Detect which cell encompasses the target text, then output its (X, Y) center coordinate. 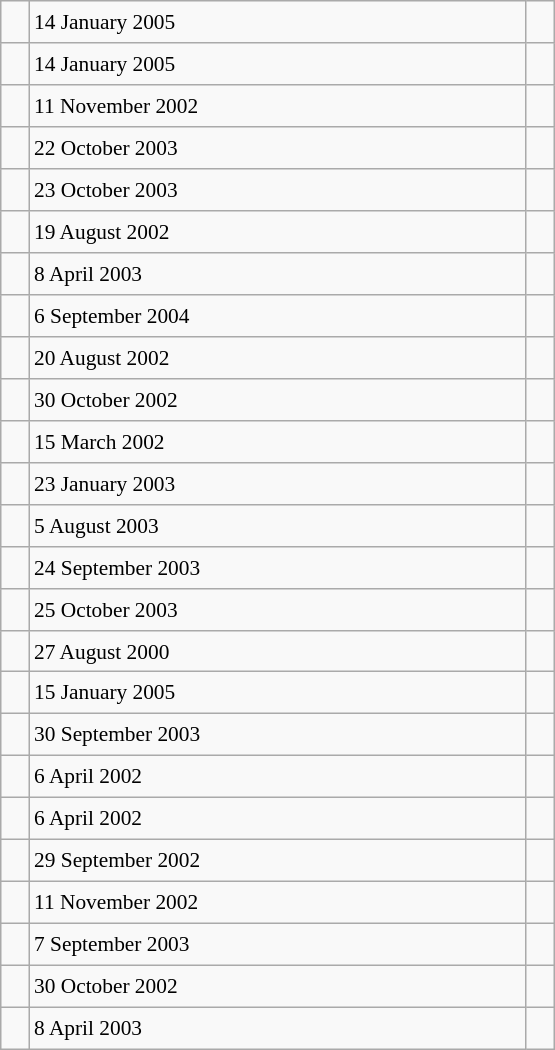
20 August 2002 (278, 358)
7 September 2003 (278, 945)
27 August 2000 (278, 651)
22 October 2003 (278, 148)
29 September 2002 (278, 861)
15 March 2002 (278, 441)
23 January 2003 (278, 483)
19 August 2002 (278, 232)
23 October 2003 (278, 190)
24 September 2003 (278, 567)
6 September 2004 (278, 316)
25 October 2003 (278, 609)
5 August 2003 (278, 525)
30 September 2003 (278, 735)
15 January 2005 (278, 693)
